Return (X, Y) of the center of cell containing provided text 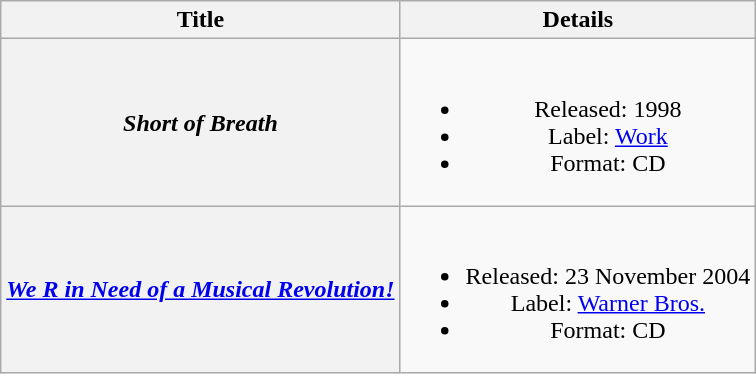
Short of Breath (200, 122)
Released: 23 November 2004Label: Warner Bros.Format: CD (578, 290)
We R in Need of a Musical Revolution! (200, 290)
Released: 1998Label: WorkFormat: CD (578, 122)
Title (200, 20)
Details (578, 20)
